Return the (X, Y) coordinate for the center point of the cell that contains the specified text.  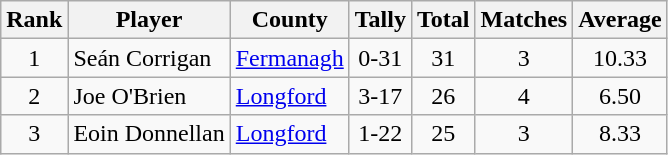
Average (620, 20)
County (290, 20)
3-17 (380, 96)
Seán Corrigan (149, 58)
Total (443, 20)
10.33 (620, 58)
1-22 (380, 134)
Tally (380, 20)
Matches (524, 20)
1 (34, 58)
26 (443, 96)
Fermanagh (290, 58)
0-31 (380, 58)
Joe O'Brien (149, 96)
2 (34, 96)
31 (443, 58)
Player (149, 20)
4 (524, 96)
25 (443, 134)
Eoin Donnellan (149, 134)
8.33 (620, 134)
Rank (34, 20)
6.50 (620, 96)
